Output the [X, Y] coordinate of the center of the cell containing the given text.  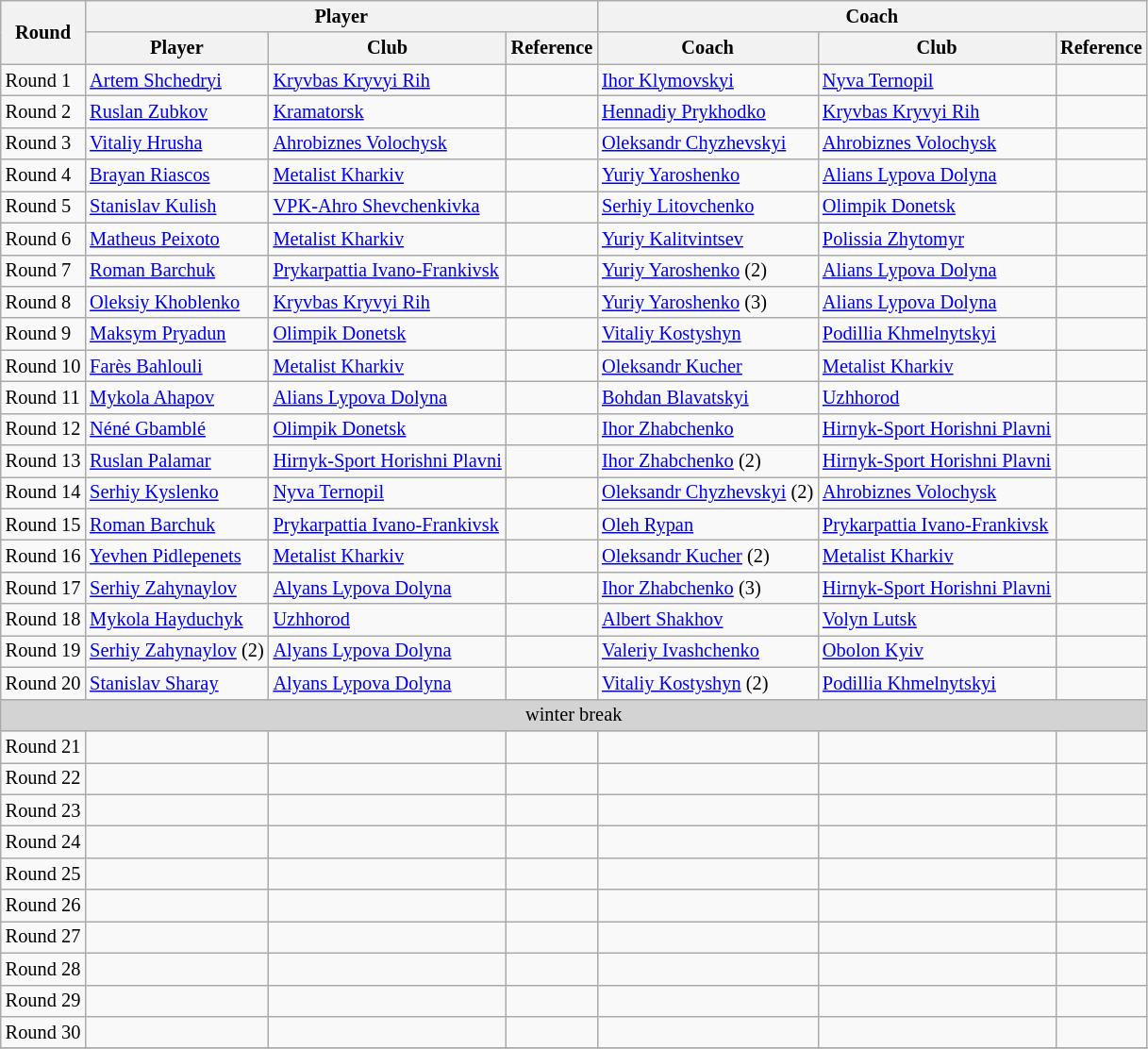
Néné Gbamblé [176, 429]
Oleh Rypan [707, 524]
Yuriy Kalitvintsev [707, 239]
Round 28 [43, 969]
Maksym Pryadun [176, 334]
Round 21 [43, 746]
Artem Shchedryi [176, 80]
Round 5 [43, 207]
Ihor Klymovskyi [707, 80]
Valeriy Ivashchenko [707, 651]
Vitaliy Kostyshyn (2) [707, 683]
Ruslan Zubkov [176, 111]
Round [43, 32]
Round 18 [43, 620]
Round 10 [43, 366]
Round 27 [43, 937]
Stanislav Kulish [176, 207]
Round 26 [43, 906]
Oleksiy Khoblenko [176, 302]
Round 15 [43, 524]
Mykola Hayduchyk [176, 620]
Round 9 [43, 334]
Bohdan Blavatskyi [707, 397]
Matheus Peixoto [176, 239]
Yevhen Pidlepenets [176, 556]
Round 29 [43, 1001]
Oleksandr Chyzhevskyi [707, 143]
Round 22 [43, 778]
Round 30 [43, 1032]
Round 2 [43, 111]
Volyn Lutsk [937, 620]
Kramatorsk [388, 111]
Polissia Zhytomyr [937, 239]
Round 11 [43, 397]
Yuriy Yaroshenko (2) [707, 271]
Yuriy Yaroshenko [707, 175]
Oleksandr Chyzhevskyi (2) [707, 492]
Oleksandr Kucher [707, 366]
Albert Shakhov [707, 620]
Round 14 [43, 492]
Mykola Ahapov [176, 397]
Ruslan Palamar [176, 461]
Brayan Riascos [176, 175]
Round 20 [43, 683]
Vitaliy Hrusha [176, 143]
Farès Bahlouli [176, 366]
Round 3 [43, 143]
Round 6 [43, 239]
Round 19 [43, 651]
Round 7 [43, 271]
Serhiy Litovchenko [707, 207]
Round 13 [43, 461]
Ihor Zhabchenko (3) [707, 588]
Round 24 [43, 841]
Stanislav Sharay [176, 683]
Serhiy Zahynaylov [176, 588]
winter break [574, 715]
VPK-Ahro Shevchenkivka [388, 207]
Yuriy Yaroshenko (3) [707, 302]
Serhiy Kyslenko [176, 492]
Round 16 [43, 556]
Round 4 [43, 175]
Obolon Kyiv [937, 651]
Round 12 [43, 429]
Ihor Zhabchenko (2) [707, 461]
Ihor Zhabchenko [707, 429]
Round 23 [43, 810]
Round 1 [43, 80]
Oleksandr Kucher (2) [707, 556]
Vitaliy Kostyshyn [707, 334]
Round 17 [43, 588]
Serhiy Zahynaylov (2) [176, 651]
Round 25 [43, 874]
Hennadiy Prykhodko [707, 111]
Round 8 [43, 302]
